Search for the cell housing the specified text and yield its [X, Y] center coordinate. 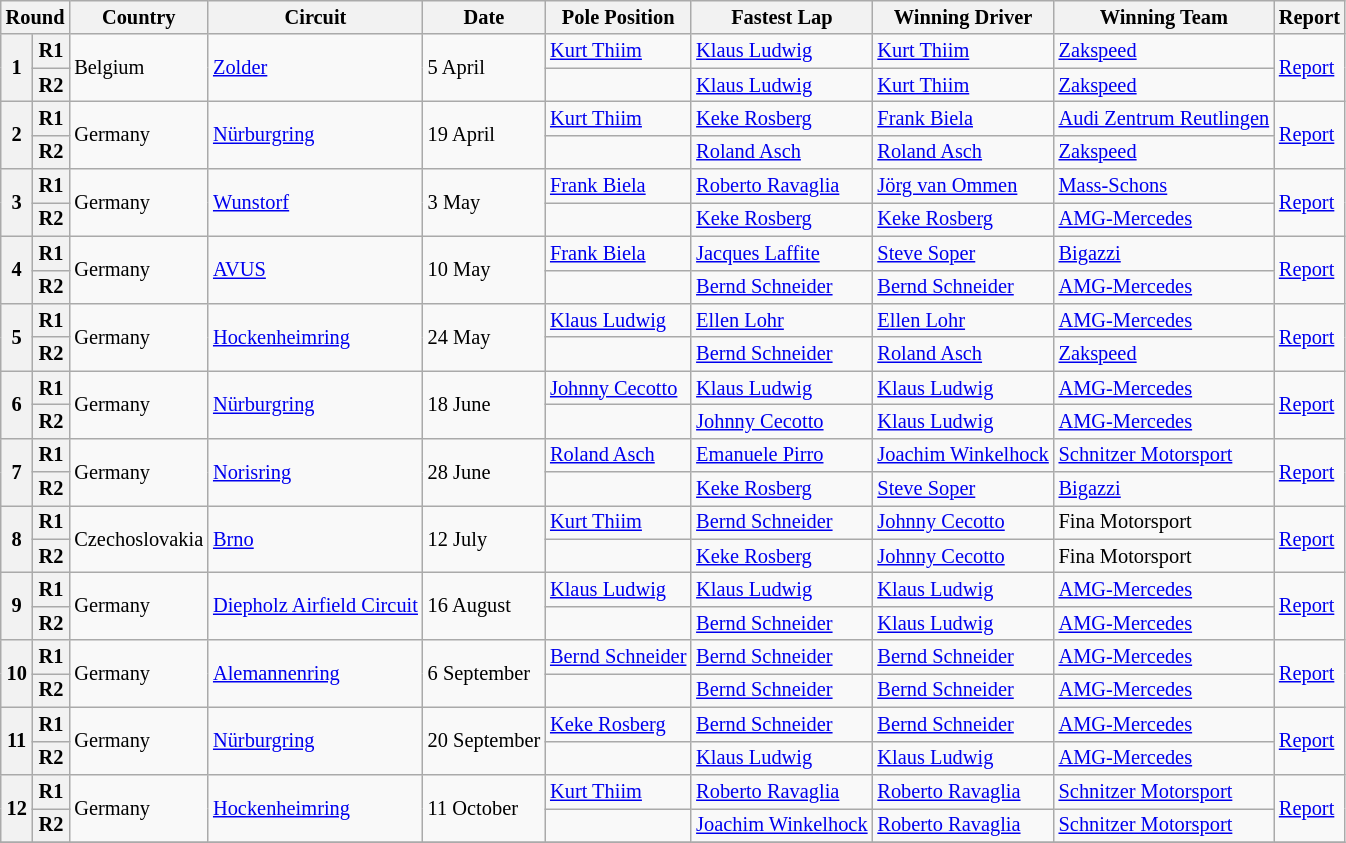
2 [17, 134]
Czechoslovakia [138, 538]
3 May [484, 202]
Norisring [316, 472]
19 April [484, 134]
1 [17, 68]
11 [17, 740]
Diepholz Airfield Circuit [316, 606]
3 [17, 202]
Belgium [138, 68]
7 [17, 472]
12 July [484, 538]
Round [36, 17]
16 August [484, 606]
Zolder [316, 68]
6 September [484, 674]
Country [138, 17]
Emanuele Pirro [782, 455]
Winning Team [1164, 17]
28 June [484, 472]
24 May [484, 336]
4 [17, 270]
Wunstorf [316, 202]
Brno [316, 538]
Winning Driver [962, 17]
Jacques Laffite [782, 253]
12 [17, 808]
Mass-Schons [1164, 186]
6 [17, 404]
Audi Zentrum Reutlingen [1164, 118]
10 [17, 674]
Pole Position [618, 17]
5 April [484, 68]
8 [17, 538]
11 October [484, 808]
20 September [484, 740]
9 [17, 606]
18 June [484, 404]
Circuit [316, 17]
Alemannenring [316, 674]
Jörg van Ommen [962, 186]
Fastest Lap [782, 17]
5 [17, 336]
AVUS [316, 270]
10 May [484, 270]
Date [484, 17]
